From the cell containing the given text, extract its center point as (X, Y) coordinate. 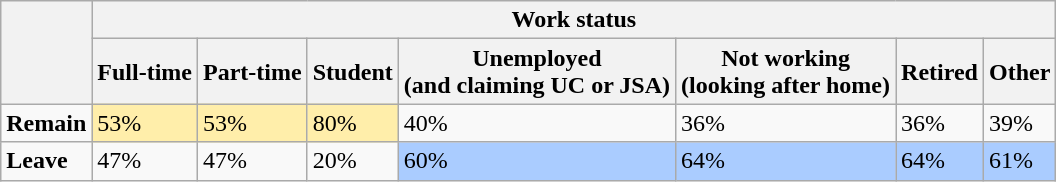
39% (1019, 123)
Retired (940, 72)
40% (536, 123)
Remain (46, 123)
20% (352, 161)
Full-time (145, 72)
Student (352, 72)
Other (1019, 72)
80% (352, 123)
Part-time (253, 72)
Unemployed(and claiming UC or JSA) (536, 72)
Work status (574, 20)
Not working(looking after home) (786, 72)
Leave (46, 161)
61% (1019, 161)
60% (536, 161)
